Pinpoint the cell where the given text exists, returning its [x, y] midpoint coordinate. 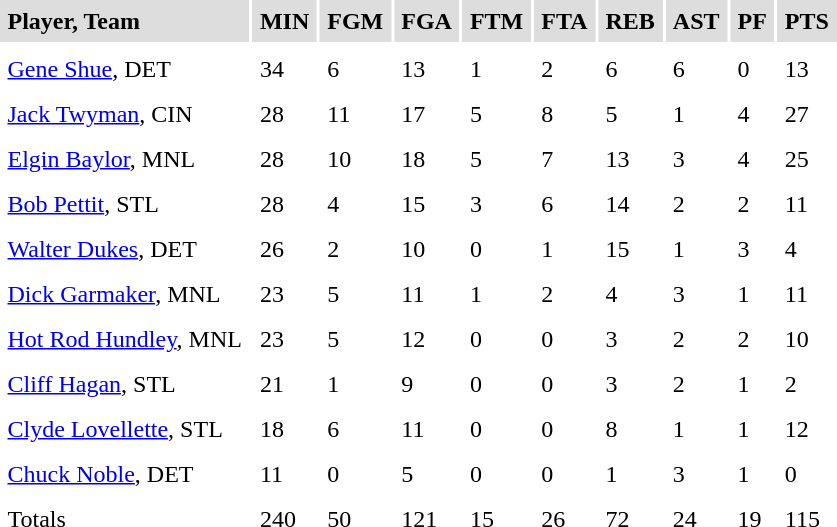
Gene Shue, DET [124, 69]
FTA [564, 21]
Chuck Noble, DET [124, 474]
9 [427, 384]
Dick Garmaker, MNL [124, 294]
AST [696, 21]
34 [284, 69]
FGM [356, 21]
FGA [427, 21]
17 [427, 114]
Bob Pettit, STL [124, 204]
25 [806, 159]
Cliff Hagan, STL [124, 384]
Walter Dukes, DET [124, 249]
PTS [806, 21]
Player, Team [124, 21]
PF [752, 21]
Hot Rod Hundley, MNL [124, 339]
MIN [284, 21]
7 [564, 159]
Clyde Lovellette, STL [124, 429]
27 [806, 114]
21 [284, 384]
14 [630, 204]
26 [284, 249]
FTM [496, 21]
Jack Twyman, CIN [124, 114]
REB [630, 21]
Elgin Baylor, MNL [124, 159]
